From the cell containing the given text, extract its center point as [X, Y] coordinate. 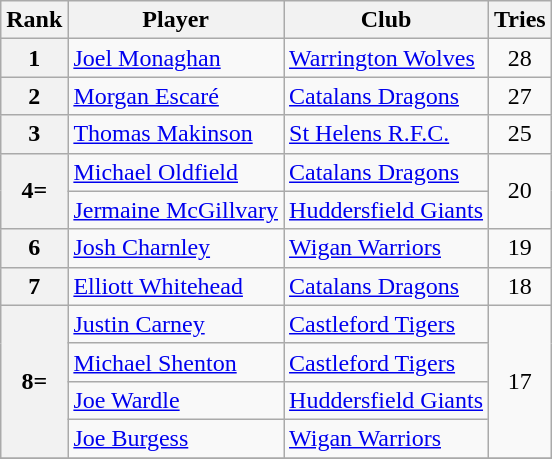
Joel Monaghan [176, 58]
3 [34, 134]
Warrington Wolves [386, 58]
27 [520, 96]
Josh Charnley [176, 248]
Justin Carney [176, 324]
25 [520, 134]
7 [34, 286]
Thomas Makinson [176, 134]
6 [34, 248]
Jermaine McGillvary [176, 210]
Rank [34, 20]
2 [34, 96]
18 [520, 286]
Michael Oldfield [176, 172]
8= [34, 381]
Tries [520, 20]
19 [520, 248]
Player [176, 20]
Elliott Whitehead [176, 286]
20 [520, 191]
St Helens R.F.C. [386, 134]
Morgan Escaré [176, 96]
Joe Wardle [176, 400]
17 [520, 381]
4= [34, 191]
Michael Shenton [176, 362]
1 [34, 58]
Club [386, 20]
28 [520, 58]
Joe Burgess [176, 438]
